Determine the (x, y) coordinate at the center of the cell enclosing the given text.  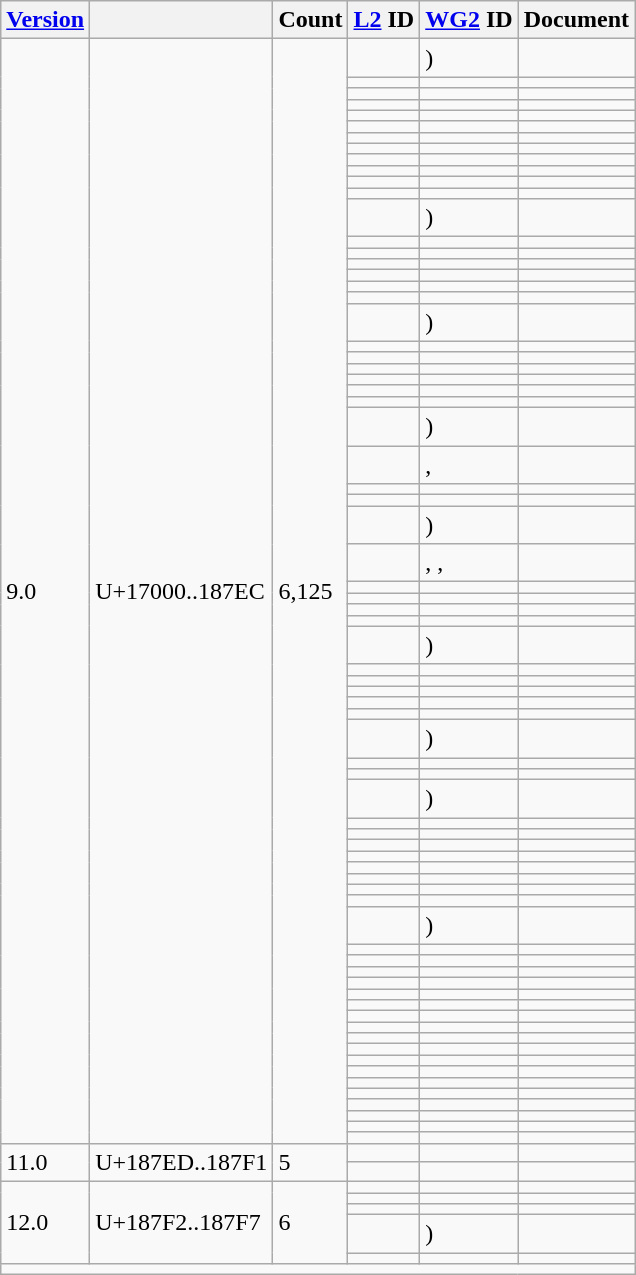
9.0 (46, 592)
6,125 (310, 592)
U+17000..187EC (182, 592)
5 (310, 1162)
6 (310, 1222)
, , (469, 563)
Document (576, 20)
, (469, 465)
12.0 (46, 1222)
L2 ID (384, 20)
U+187ED..187F1 (182, 1162)
Version (46, 20)
11.0 (46, 1162)
WG2 ID (469, 20)
U+187F2..187F7 (182, 1222)
Count (310, 20)
